From the cell containing the given text, extract its center point as (X, Y) coordinate. 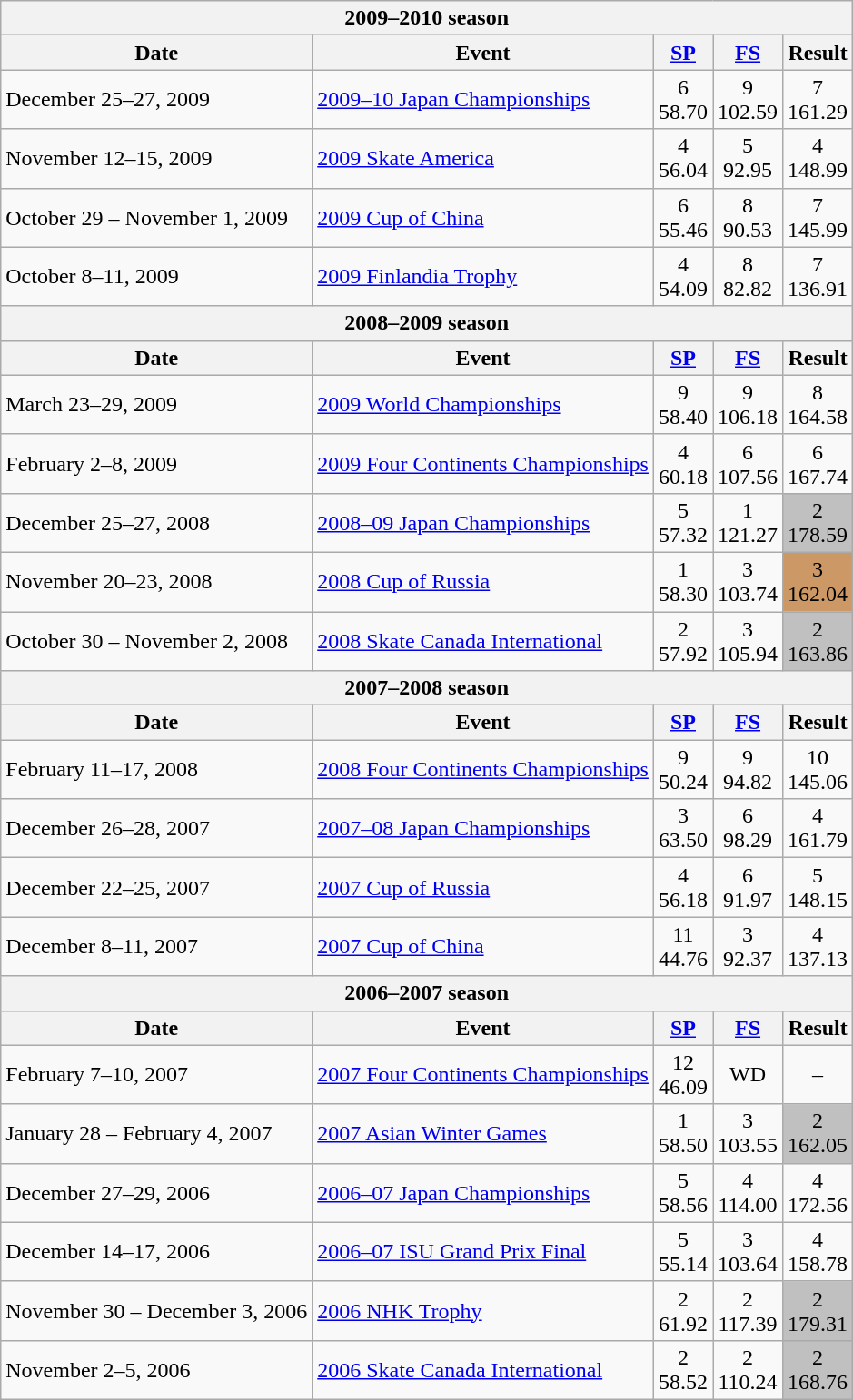
4 56.04 (683, 158)
6 167.74 (818, 463)
1 58.30 (683, 581)
October 8–11, 2009 (156, 276)
9 106.18 (749, 405)
2006–2007 season (427, 993)
2006–07 ISU Grand Prix Final (483, 1251)
2007–2008 season (427, 688)
8 82.82 (749, 276)
6 98.29 (749, 828)
4 158.78 (818, 1251)
1 58.50 (683, 1133)
3 92.37 (749, 946)
5 57.32 (683, 523)
2 58.52 (683, 1369)
March 23–29, 2009 (156, 405)
6 58.70 (683, 100)
2 168.76 (818, 1369)
November 2–5, 2006 (156, 1369)
4 54.09 (683, 276)
2 179.31 (818, 1311)
December 8–11, 2007 (156, 946)
4 137.13 (818, 946)
2008 Four Continents Championships (483, 770)
January 28 – February 4, 2007 (156, 1133)
2009 Four Continents Championships (483, 463)
3 103.55 (749, 1133)
3 162.04 (818, 581)
December 25–27, 2008 (156, 523)
9 94.82 (749, 770)
2007 Four Continents Championships (483, 1075)
WD (749, 1075)
7 161.29 (818, 100)
5 55.14 (683, 1251)
October 29 – November 1, 2009 (156, 218)
1 121.27 (749, 523)
2 117.39 (749, 1311)
2008–09 Japan Championships (483, 523)
3 103.74 (749, 581)
2008 Cup of Russia (483, 581)
6 91.97 (749, 888)
4 60.18 (683, 463)
2 61.92 (683, 1311)
4 56.18 (683, 888)
10 145.06 (818, 770)
February 7–10, 2007 (156, 1075)
2 178.59 (818, 523)
4 114.00 (749, 1193)
2009–2010 season (427, 18)
3 63.50 (683, 828)
December 22–25, 2007 (156, 888)
4 161.79 (818, 828)
5 58.56 (683, 1193)
February 11–17, 2008 (156, 770)
6 55.46 (683, 218)
7 145.99 (818, 218)
4 148.99 (818, 158)
November 20–23, 2008 (156, 581)
December 26–28, 2007 (156, 828)
December 27–29, 2006 (156, 1193)
6 107.56 (749, 463)
5 92.95 (749, 158)
9 102.59 (749, 100)
February 2–8, 2009 (156, 463)
2 163.86 (818, 641)
7 136.91 (818, 276)
2007–08 Japan Championships (483, 828)
2009 Finlandia Trophy (483, 276)
2009 World Championships (483, 405)
November 12–15, 2009 (156, 158)
October 30 – November 2, 2008 (156, 641)
2006 Skate Canada International (483, 1369)
2006 NHK Trophy (483, 1311)
3 103.64 (749, 1251)
8 90.53 (749, 218)
12 46.09 (683, 1075)
3 105.94 (749, 641)
5 148.15 (818, 888)
4 172.56 (818, 1193)
2008 Skate Canada International (483, 641)
2009–10 Japan Championships (483, 100)
– (818, 1075)
2007 Asian Winter Games (483, 1133)
2007 Cup of Russia (483, 888)
8 164.58 (818, 405)
2007 Cup of China (483, 946)
2008–2009 season (427, 323)
2 162.05 (818, 1133)
2006–07 Japan Championships (483, 1193)
11 44.76 (683, 946)
December 25–27, 2009 (156, 100)
2009 Cup of China (483, 218)
9 50.24 (683, 770)
2 57.92 (683, 641)
December 14–17, 2006 (156, 1251)
2 110.24 (749, 1369)
2009 Skate America (483, 158)
9 58.40 (683, 405)
November 30 – December 3, 2006 (156, 1311)
